For the text-containing cell, return its midpoint in [X, Y] coordinate format. 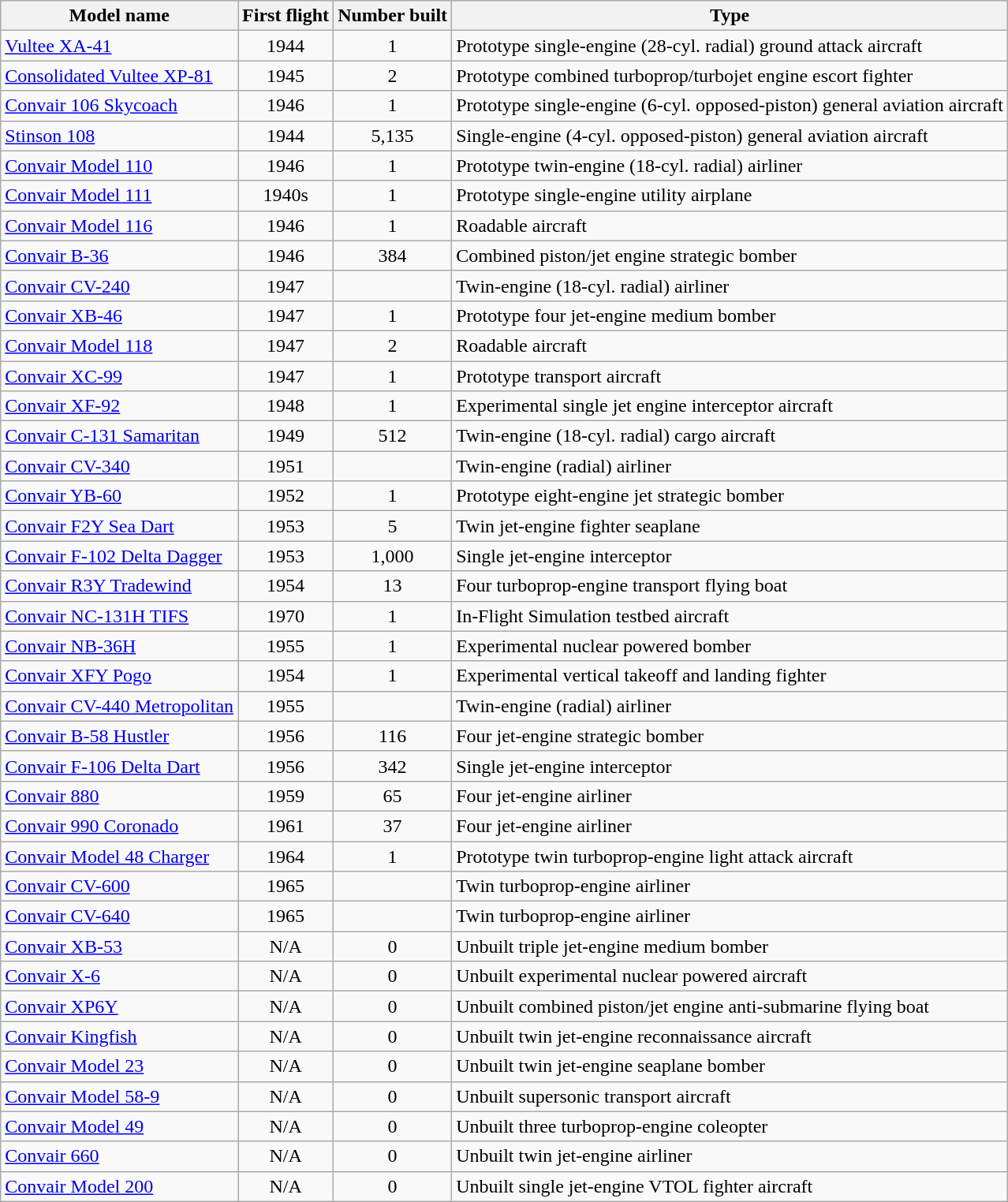
Twin-engine (18-cyl. radial) airliner [730, 286]
In-Flight Simulation testbed aircraft [730, 616]
Convair Model 48 Charger [120, 856]
1959 [286, 796]
Convair Model 49 [120, 1126]
Prototype twin-engine (18-cyl. radial) airliner [730, 166]
Vultee XA-41 [120, 46]
Convair Model 118 [120, 345]
Number built [393, 16]
Unbuilt experimental nuclear powered aircraft [730, 976]
1951 [286, 466]
Prototype single-engine (6-cyl. opposed-piston) general aviation aircraft [730, 106]
Convair F2Y Sea Dart [120, 526]
116 [393, 736]
65 [393, 796]
512 [393, 436]
5 [393, 526]
Prototype combined turboprop/turbojet engine escort fighter [730, 76]
Convair XB-53 [120, 946]
Convair CV-440 Metropolitan [120, 706]
13 [393, 586]
Consolidated Vultee XP-81 [120, 76]
Stinson 108 [120, 136]
Convair XF-92 [120, 406]
Combined piston/jet engine strategic bomber [730, 256]
1964 [286, 856]
Unbuilt twin jet-engine seaplane bomber [730, 1066]
Convair B-36 [120, 256]
Experimental vertical takeoff and landing fighter [730, 676]
Convair XFY Pogo [120, 676]
Unbuilt three turboprop-engine coleopter [730, 1126]
Convair X-6 [120, 976]
Convair F-102 Delta Dagger [120, 556]
Model name [120, 16]
Convair Model 111 [120, 196]
Convair 880 [120, 796]
Single-engine (4-cyl. opposed-piston) general aviation aircraft [730, 136]
1945 [286, 76]
Convair XB-46 [120, 315]
1948 [286, 406]
Unbuilt supersonic transport aircraft [730, 1096]
Convair 660 [120, 1156]
Unbuilt combined piston/jet engine anti-submarine flying boat [730, 1006]
Convair B-58 Hustler [120, 736]
Convair CV-600 [120, 887]
Prototype single-engine (28-cyl. radial) ground attack aircraft [730, 46]
Twin-engine (18-cyl. radial) cargo aircraft [730, 436]
Convair NB-36H [120, 646]
1961 [286, 826]
First flight [286, 16]
1,000 [393, 556]
1970 [286, 616]
Prototype eight-engine jet strategic bomber [730, 496]
1949 [286, 436]
1952 [286, 496]
Convair 990 Coronado [120, 826]
Experimental single jet engine interceptor aircraft [730, 406]
Convair Model 200 [120, 1186]
Prototype single-engine utility airplane [730, 196]
Convair Model 116 [120, 226]
1940s [286, 196]
37 [393, 826]
Convair C-131 Samaritan [120, 436]
Convair 106 Skycoach [120, 106]
Prototype twin turboprop-engine light attack aircraft [730, 856]
Convair Model 58-9 [120, 1096]
Convair CV-240 [120, 286]
Unbuilt single jet-engine VTOL fighter aircraft [730, 1186]
Unbuilt twin jet-engine airliner [730, 1156]
Experimental nuclear powered bomber [730, 646]
Convair Model 110 [120, 166]
Unbuilt triple jet-engine medium bomber [730, 946]
Unbuilt twin jet-engine reconnaissance aircraft [730, 1036]
342 [393, 766]
Twin jet-engine fighter seaplane [730, 526]
Convair YB-60 [120, 496]
Convair R3Y Tradewind [120, 586]
Four jet-engine strategic bomber [730, 736]
Convair XC-99 [120, 376]
Four turboprop-engine transport flying boat [730, 586]
Convair Kingfish [120, 1036]
5,135 [393, 136]
Convair F-106 Delta Dart [120, 766]
Convair XP6Y [120, 1006]
384 [393, 256]
Convair CV-640 [120, 916]
Prototype transport aircraft [730, 376]
Convair Model 23 [120, 1066]
Convair NC-131H TIFS [120, 616]
Prototype four jet-engine medium bomber [730, 315]
Type [730, 16]
Convair CV-340 [120, 466]
